Capture the cell that displays the provided text and extract its [x, y] central coordinate. 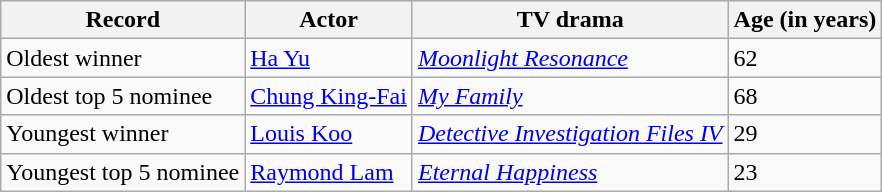
Detective Investigation Files IV [570, 134]
Actor [329, 20]
Oldest winner [123, 58]
Oldest top 5 nominee [123, 96]
Moonlight Resonance [570, 58]
Eternal Happiness [570, 172]
Ha Yu [329, 58]
Record [123, 20]
Chung King-Fai [329, 96]
23 [805, 172]
TV drama [570, 20]
My Family [570, 96]
Youngest winner [123, 134]
Louis Koo [329, 134]
29 [805, 134]
68 [805, 96]
Age (in years) [805, 20]
Youngest top 5 nominee [123, 172]
62 [805, 58]
Raymond Lam [329, 172]
